Return [x, y] of the center of cell containing provided text 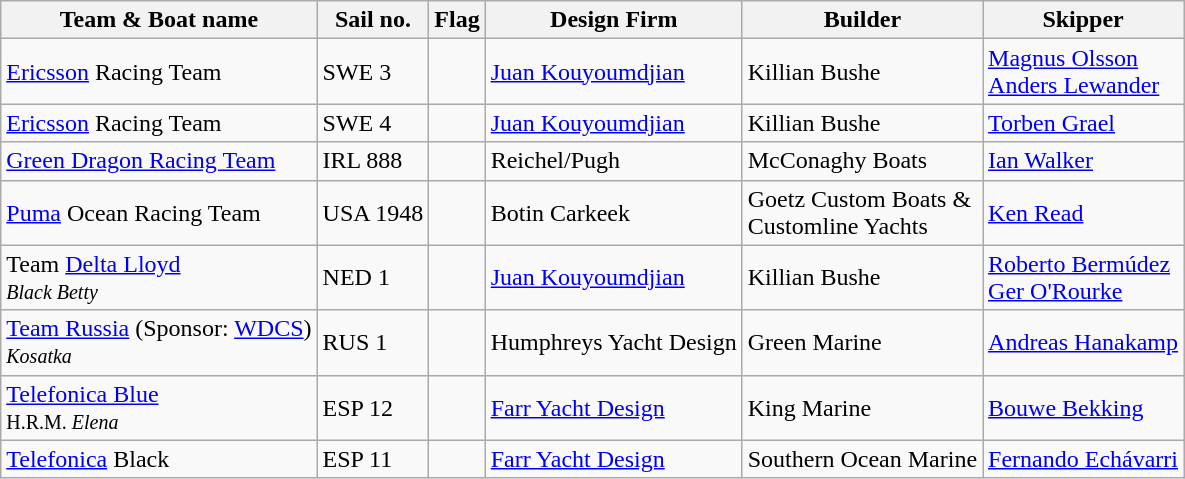
RUS 1 [373, 342]
Andreas Hanakamp [1084, 342]
Flag [457, 20]
SWE 3 [373, 72]
IRL 888 [373, 161]
Team & Boat name [159, 20]
Telefonica Black [159, 459]
McConaghy Boats [862, 161]
Reichel/Pugh [614, 161]
Southern Ocean Marine [862, 459]
Magnus Olsson Anders Lewander [1084, 72]
ESP 11 [373, 459]
Botin Carkeek [614, 212]
NED 1 [373, 278]
Roberto BermúdezGer O'Rourke [1084, 278]
Skipper [1084, 20]
Sail no. [373, 20]
Telefonica BlueH.R.M. Elena [159, 408]
Ian Walker [1084, 161]
Humphreys Yacht Design [614, 342]
Goetz Custom Boats & Customline Yachts [862, 212]
Team Delta LloydBlack Betty [159, 278]
Torben Grael [1084, 123]
Green Marine [862, 342]
Team Russia (Sponsor: WDCS)Kosatka [159, 342]
Builder [862, 20]
USA 1948 [373, 212]
SWE 4 [373, 123]
Fernando Echávarri [1084, 459]
Puma Ocean Racing Team [159, 212]
Bouwe Bekking [1084, 408]
Design Firm [614, 20]
Green Dragon Racing Team [159, 161]
ESP 12 [373, 408]
Ken Read [1084, 212]
King Marine [862, 408]
